Scan for the cell matching the given text and deliver its [x, y] coordinate at center. 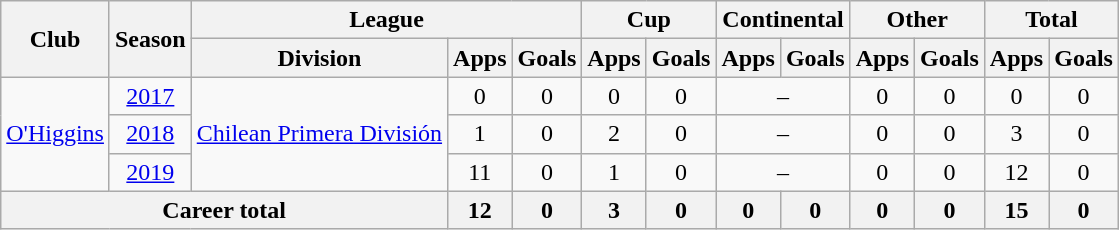
2019 [150, 172]
15 [1016, 210]
Continental [783, 20]
Season [150, 39]
Other [917, 20]
2017 [150, 96]
Career total [224, 210]
Chilean Primera División [319, 134]
Club [56, 39]
2 [614, 134]
Total [1051, 20]
2018 [150, 134]
Cup [649, 20]
O'Higgins [56, 134]
11 [480, 172]
Division [319, 58]
League [386, 20]
